Return the (X, Y) coordinate for the center point of the cell that contains the specified text.  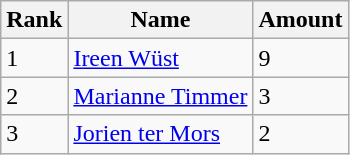
9 (300, 58)
Ireen Wüst (160, 58)
1 (34, 58)
Amount (300, 20)
Rank (34, 20)
Name (160, 20)
Jorien ter Mors (160, 134)
Marianne Timmer (160, 96)
